Return the (X, Y) coordinate for the center point of the cell that contains the specified text.  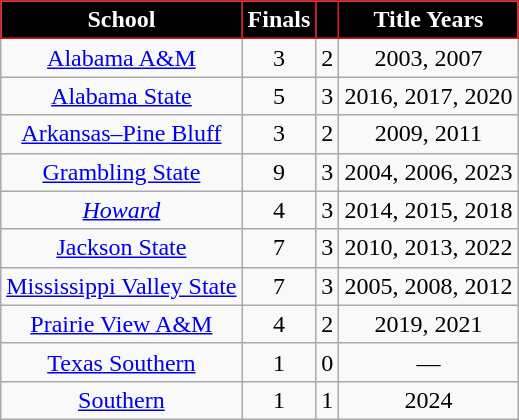
Title Years (428, 20)
2004, 2006, 2023 (428, 172)
2024 (428, 400)
2005, 2008, 2012 (428, 286)
Mississippi Valley State (122, 286)
Arkansas–Pine Bluff (122, 134)
Texas Southern (122, 362)
— (428, 362)
9 (279, 172)
0 (328, 362)
Prairie View A&M (122, 324)
Finals (279, 20)
School (122, 20)
5 (279, 96)
2016, 2017, 2020 (428, 96)
2003, 2007 (428, 58)
2010, 2013, 2022 (428, 248)
2014, 2015, 2018 (428, 210)
Grambling State (122, 172)
Alabama State (122, 96)
Howard (122, 210)
Alabama A&M (122, 58)
2009, 2011 (428, 134)
Southern (122, 400)
2019, 2021 (428, 324)
Jackson State (122, 248)
